Output the [x, y] coordinate of the center of the cell containing the given text.  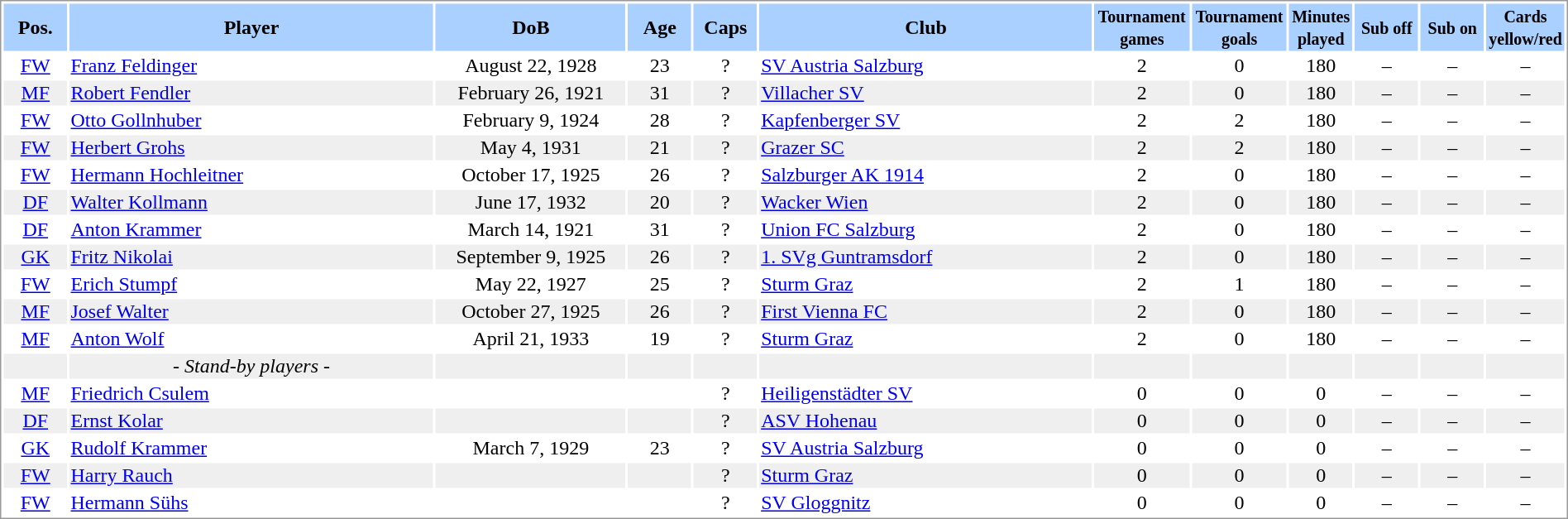
Villacher SV [926, 94]
Anton Wolf [251, 339]
Anton Krammer [251, 229]
Heiligenstädter SV [926, 393]
Robert Fendler [251, 94]
Friedrich Csulem [251, 393]
Minutesplayed [1322, 26]
Franz Feldinger [251, 65]
Club [926, 26]
March 7, 1929 [531, 448]
Player [251, 26]
Herbert Grohs [251, 148]
First Vienna FC [926, 312]
Harry Rauch [251, 476]
Grazer SC [926, 148]
May 4, 1931 [531, 148]
Ernst Kolar [251, 421]
September 9, 1925 [531, 257]
21 [660, 148]
March 14, 1921 [531, 229]
Rudolf Krammer [251, 448]
Erich Stumpf [251, 284]
August 22, 1928 [531, 65]
DoB [531, 26]
Hermann Sühs [251, 502]
SV Gloggnitz [926, 502]
- Stand-by players - [251, 367]
Age [660, 26]
May 22, 1927 [531, 284]
Kapfenberger SV [926, 120]
Sub on [1452, 26]
28 [660, 120]
Caps [726, 26]
19 [660, 339]
June 17, 1932 [531, 203]
Pos. [35, 26]
Hermann Hochleitner [251, 175]
Tournamentgoals [1239, 26]
1 [1239, 284]
Tournamentgames [1141, 26]
20 [660, 203]
April 21, 1933 [531, 339]
Cardsyellow/red [1526, 26]
Josef Walter [251, 312]
Salzburger AK 1914 [926, 175]
25 [660, 284]
Union FC Salzburg [926, 229]
Wacker Wien [926, 203]
Fritz Nikolai [251, 257]
Sub off [1386, 26]
October 17, 1925 [531, 175]
ASV Hohenau [926, 421]
1. SVg Guntramsdorf [926, 257]
February 9, 1924 [531, 120]
Walter Kollmann [251, 203]
February 26, 1921 [531, 94]
October 27, 1925 [531, 312]
Otto Gollnhuber [251, 120]
